Find where the given text appears and provide that cell's center as (x, y) coordinate. 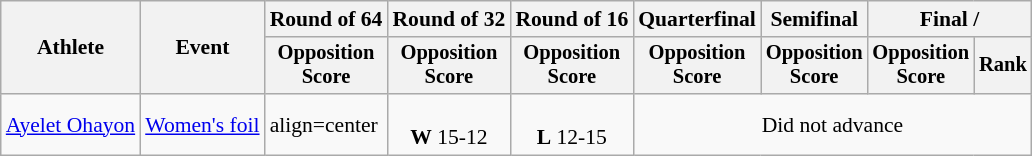
Quarterfinal (697, 19)
align=center (326, 124)
Round of 16 (572, 19)
Event (202, 48)
Athlete (70, 48)
Ayelet Ohayon (70, 124)
Round of 32 (448, 19)
Final / (949, 19)
Rank (1003, 66)
Women's foil (202, 124)
Round of 64 (326, 19)
Did not advance (832, 124)
L 12-15 (572, 124)
Semifinal (814, 19)
W 15-12 (448, 124)
